Output the [x, y] coordinate of the center of the cell containing the given text.  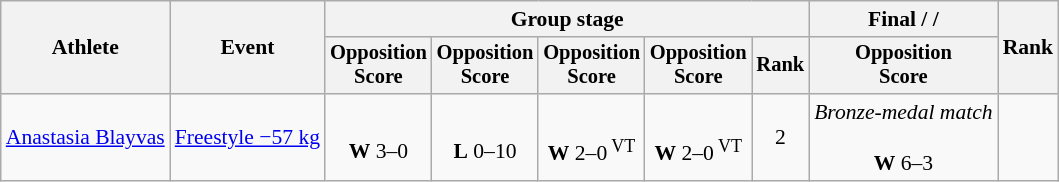
Freestyle −57 kg [248, 138]
W 3–0 [378, 138]
Athlete [86, 48]
Event [248, 48]
Group stage [567, 19]
Final / / [904, 19]
2 [781, 138]
Anastasia Blayvas [86, 138]
L 0–10 [486, 138]
Bronze-medal matchW 6–3 [904, 138]
